Return [X, Y] of the center of cell containing provided text 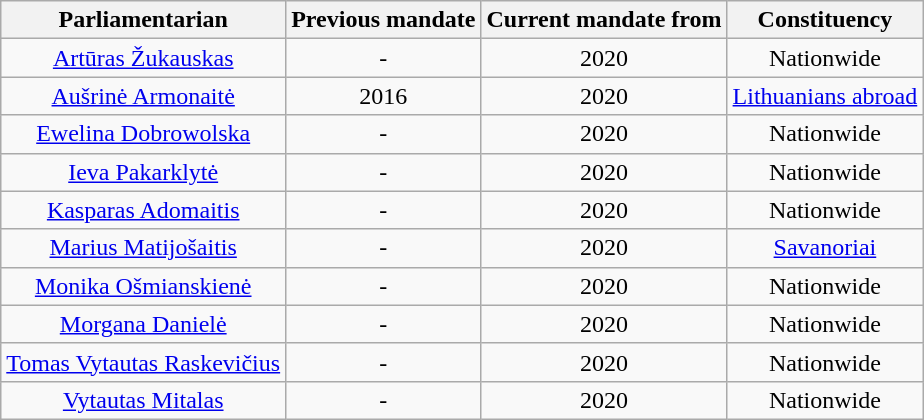
Kasparas Adomaitis [144, 210]
2016 [384, 96]
Ieva Pakarklytė [144, 172]
Previous mandate [384, 20]
Constituency [825, 20]
Savanoriai [825, 248]
Current mandate from [604, 20]
Tomas Vytautas Raskevičius [144, 362]
Ewelina Dobrowolska [144, 134]
Vytautas Mitalas [144, 400]
Aušrinė Armonaitė [144, 96]
Marius Matijošaitis [144, 248]
Parliamentarian [144, 20]
Morgana Danielė [144, 324]
Artūras Žukauskas [144, 58]
Lithuanians abroad [825, 96]
Monika Ošmianskienė [144, 286]
